Output the [x, y] coordinate of the center of the cell containing the given text.  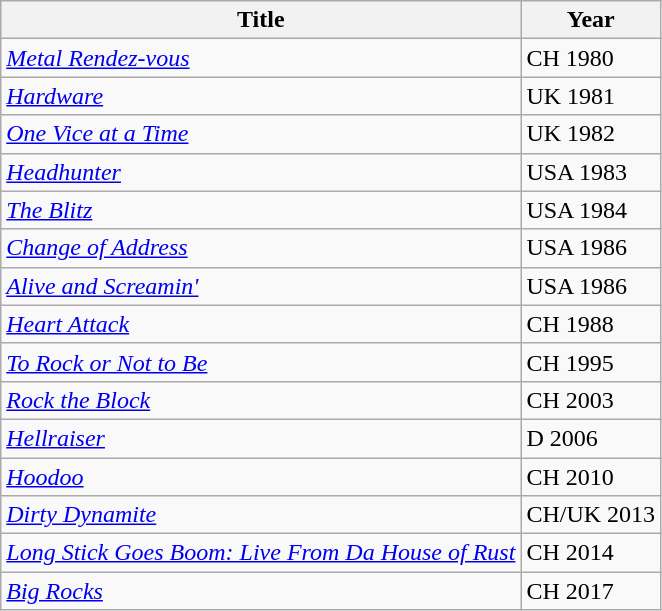
Title [261, 20]
D 2006 [591, 438]
One Vice at a Time [261, 134]
Hellraiser [261, 438]
Hardware [261, 96]
CH 1980 [591, 58]
CH 2017 [591, 591]
CH 2010 [591, 477]
Year [591, 20]
Alive and Screamin' [261, 286]
CH 1995 [591, 362]
Change of Address [261, 248]
To Rock or Not to Be [261, 362]
USA 1984 [591, 210]
USA 1983 [591, 172]
UK 1981 [591, 96]
Metal Rendez-vous [261, 58]
CH 2014 [591, 553]
Headhunter [261, 172]
Hoodoo [261, 477]
CH/UK 2013 [591, 515]
Long Stick Goes Boom: Live From Da House of Rust [261, 553]
Big Rocks [261, 591]
The Blitz [261, 210]
Heart Attack [261, 324]
CH 1988 [591, 324]
UK 1982 [591, 134]
CH 2003 [591, 400]
Dirty Dynamite [261, 515]
Rock the Block [261, 400]
